Determine the [x, y] coordinate at the center of the cell enclosing the given text.  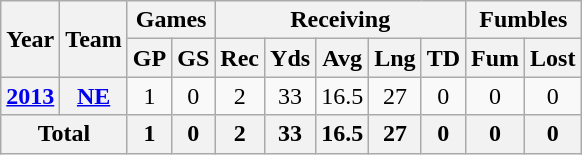
Year [30, 39]
Yds [290, 58]
Games [170, 20]
Avg [342, 58]
Fumbles [524, 20]
Rec [240, 58]
Receiving [340, 20]
NE [94, 96]
Lost [553, 58]
TD [443, 58]
Fum [496, 58]
2013 [30, 96]
GS [194, 58]
Team [94, 39]
Lng [395, 58]
Total [64, 134]
GP [149, 58]
